Detect which cell encompasses the target text, then output its (x, y) center coordinate. 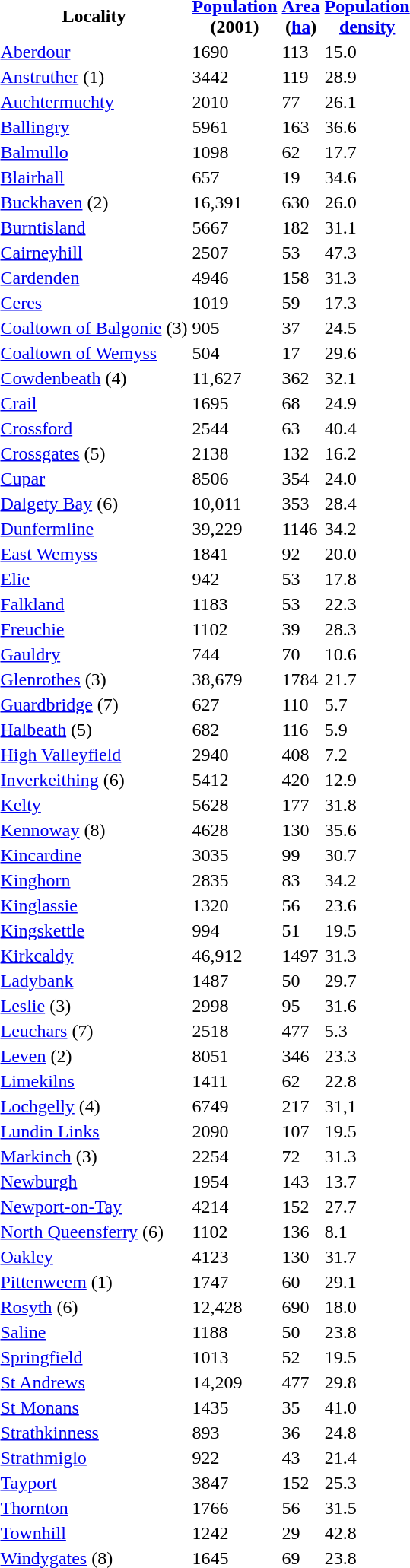
1497 (301, 956)
217 (301, 1106)
2544 (234, 428)
51 (301, 930)
46,912 (234, 956)
6749 (234, 1106)
905 (234, 328)
2254 (234, 1156)
657 (234, 177)
994 (234, 930)
16,391 (234, 202)
83 (301, 880)
158 (301, 278)
8506 (234, 479)
29 (301, 1533)
37 (301, 328)
2138 (234, 453)
1320 (234, 905)
4946 (234, 278)
110 (301, 704)
5628 (234, 805)
17 (301, 353)
2998 (234, 1006)
99 (301, 855)
14,209 (234, 1382)
10,011 (234, 504)
8051 (234, 1056)
922 (234, 1458)
1841 (234, 554)
627 (234, 704)
1747 (234, 1282)
893 (234, 1433)
1188 (234, 1332)
72 (301, 1156)
11,627 (234, 378)
39 (301, 629)
354 (301, 479)
182 (301, 227)
70 (301, 654)
5667 (234, 227)
60 (301, 1282)
5412 (234, 780)
119 (301, 77)
2940 (234, 755)
4628 (234, 830)
52 (301, 1357)
3442 (234, 77)
163 (301, 127)
36 (301, 1433)
504 (234, 353)
942 (234, 579)
143 (301, 1182)
4123 (234, 1257)
2090 (234, 1131)
19 (301, 177)
43 (301, 1458)
35 (301, 1407)
1183 (234, 604)
38,679 (234, 679)
1435 (234, 1407)
1411 (234, 1081)
116 (301, 730)
39,229 (234, 529)
1784 (301, 679)
59 (301, 303)
682 (234, 730)
362 (301, 378)
77 (301, 102)
113 (301, 52)
107 (301, 1131)
1098 (234, 152)
92 (301, 554)
1695 (234, 403)
1013 (234, 1357)
132 (301, 453)
346 (301, 1056)
3847 (234, 1483)
353 (301, 504)
12,428 (234, 1307)
2835 (234, 880)
408 (301, 755)
177 (301, 805)
1242 (234, 1533)
1487 (234, 981)
63 (301, 428)
690 (301, 1307)
1766 (234, 1508)
136 (301, 1232)
5961 (234, 127)
1019 (234, 303)
95 (301, 1006)
1954 (234, 1182)
2010 (234, 102)
630 (301, 202)
1146 (301, 529)
2507 (234, 253)
68 (301, 403)
4214 (234, 1207)
3035 (234, 855)
2518 (234, 1031)
420 (301, 780)
744 (234, 654)
1690 (234, 52)
